Locate the cell with the specified text and output its (x, y) center coordinate. 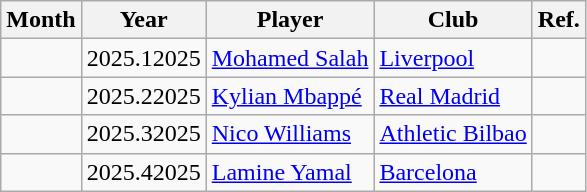
Ref. (558, 20)
Player (290, 20)
Barcelona (453, 172)
Kylian Mbappé (290, 96)
Mohamed Salah (290, 58)
Month (41, 20)
2025.12025 (144, 58)
Year (144, 20)
2025.42025 (144, 172)
Athletic Bilbao (453, 134)
Lamine Yamal (290, 172)
Real Madrid (453, 96)
Liverpool (453, 58)
Club (453, 20)
2025.22025 (144, 96)
2025.32025 (144, 134)
Nico Williams (290, 134)
